Provide the (X, Y) coordinate of the cell's center where the given text is located.  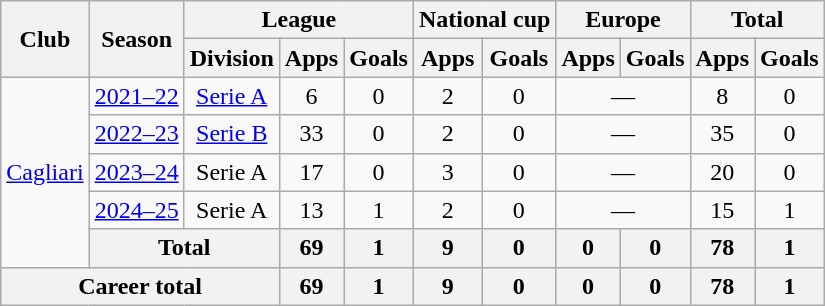
15 (722, 210)
National cup (484, 20)
8 (722, 96)
Career total (140, 286)
13 (311, 210)
17 (311, 172)
League (298, 20)
35 (722, 134)
Club (45, 39)
3 (447, 172)
Serie B (232, 134)
Europe (623, 20)
20 (722, 172)
2021–22 (136, 96)
2023–24 (136, 172)
2024–25 (136, 210)
33 (311, 134)
Division (232, 58)
2022–23 (136, 134)
6 (311, 96)
Season (136, 39)
Cagliari (45, 172)
